Identify which cell holds the provided text, then report its (x, y) central coordinate. 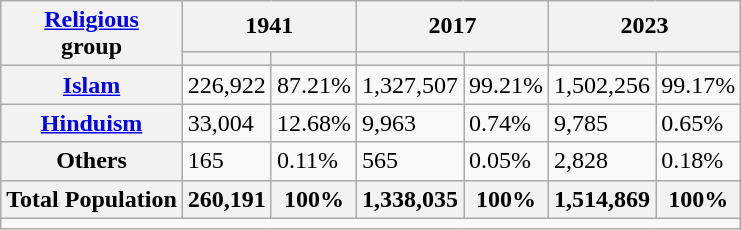
33,004 (226, 123)
2023 (645, 26)
226,922 (226, 85)
9,785 (602, 123)
Others (92, 161)
Islam (92, 85)
1,514,869 (602, 199)
1,502,256 (602, 85)
2017 (452, 26)
1941 (269, 26)
99.17% (698, 85)
0.74% (506, 123)
260,191 (226, 199)
0.11% (314, 161)
0.65% (698, 123)
2,828 (602, 161)
99.21% (506, 85)
Hinduism (92, 123)
12.68% (314, 123)
0.05% (506, 161)
Religiousgroup (92, 34)
87.21% (314, 85)
165 (226, 161)
1,327,507 (410, 85)
565 (410, 161)
9,963 (410, 123)
1,338,035 (410, 199)
Total Population (92, 199)
0.18% (698, 161)
